Extract the (X, Y) coordinate from the center of the cell holding the provided text.  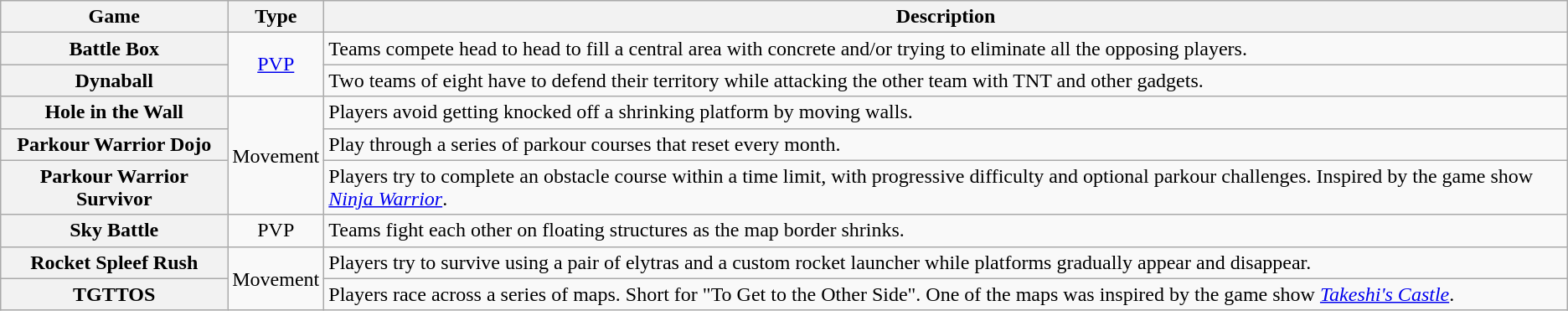
TGTTOS (114, 294)
Players avoid getting knocked off a shrinking platform by moving walls. (946, 112)
Description (946, 17)
Hole in the Wall (114, 112)
Play through a series of parkour courses that reset every month. (946, 144)
Sky Battle (114, 231)
Players try to survive using a pair of elytras and a custom rocket launcher while platforms gradually appear and disappear. (946, 262)
Rocket Spleef Rush (114, 262)
Two teams of eight have to defend their territory while attacking the other team with TNT and other gadgets. (946, 80)
Game (114, 17)
Teams fight each other on floating structures as the map border shrinks. (946, 231)
Dynaball (114, 80)
Players race across a series of maps. Short for "To Get to the Other Side". One of the maps was inspired by the game show Takeshi's Castle. (946, 294)
Type (276, 17)
Battle Box (114, 49)
Parkour Warrior Survivor (114, 188)
Teams compete head to head to fill a central area with concrete and/or trying to eliminate all the opposing players. (946, 49)
Parkour Warrior Dojo (114, 144)
